Provide the [X, Y] coordinate of the cell's center where the given text is located.  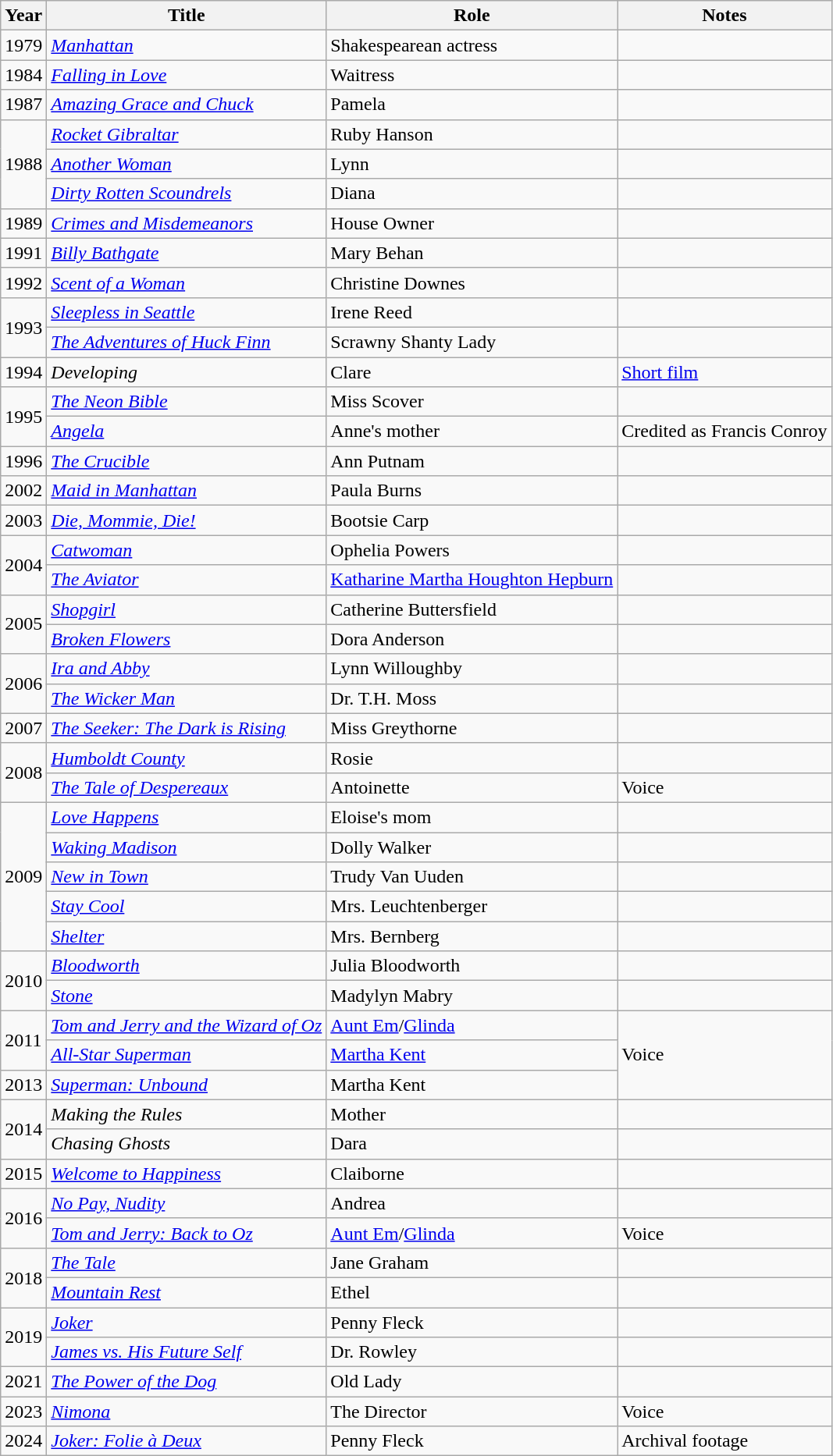
Joker: Folie à Deux [187, 1441]
Dara [472, 1144]
The Director [472, 1412]
1988 [23, 164]
2021 [23, 1382]
Dr. Rowley [472, 1352]
Mrs. Leuchtenberger [472, 907]
Dolly Walker [472, 847]
Joker [187, 1323]
Maid in Manhattan [187, 491]
2009 [23, 876]
1993 [23, 327]
Superman: Unbound [187, 1085]
Stone [187, 996]
Shopgirl [187, 609]
Dr. T.H. Moss [472, 698]
Catherine Buttersfield [472, 609]
Miss Greythorne [472, 728]
Ophelia Powers [472, 550]
Ethel [472, 1292]
2013 [23, 1085]
Mother [472, 1114]
Katharine Martha Houghton Hepburn [472, 580]
Love Happens [187, 817]
Role [472, 16]
New in Town [187, 877]
Nimona [187, 1412]
Catwoman [187, 550]
1987 [23, 105]
Credited as Francis Conroy [724, 431]
2016 [23, 1218]
Scrawny Shanty Lady [472, 342]
Archival footage [724, 1441]
Humboldt County [187, 758]
Christine Downes [472, 282]
Shakespearean actress [472, 45]
The Tale [187, 1262]
Scent of a Woman [187, 282]
Shelter [187, 936]
Notes [724, 16]
Stay Cool [187, 907]
1994 [23, 372]
Bloodworth [187, 966]
2024 [23, 1441]
Rosie [472, 758]
Title [187, 16]
Diana [472, 194]
Irene Reed [472, 312]
Dora Anderson [472, 639]
The Crucible [187, 461]
Anne's mother [472, 431]
The Tale of Despereaux [187, 787]
Billy Bathgate [187, 253]
The Aviator [187, 580]
Developing [187, 372]
2023 [23, 1412]
1995 [23, 417]
The Seeker: The Dark is Rising [187, 728]
Tom and Jerry: Back to Oz [187, 1233]
Mary Behan [472, 253]
Claiborne [472, 1174]
Ann Putnam [472, 461]
Angela [187, 431]
1991 [23, 253]
Ira and Abby [187, 669]
Dirty Rotten Scoundrels [187, 194]
No Pay, Nudity [187, 1203]
Manhattan [187, 45]
2014 [23, 1129]
1992 [23, 282]
Chasing Ghosts [187, 1144]
Tom and Jerry and the Wizard of Oz [187, 1025]
1979 [23, 45]
Welcome to Happiness [187, 1174]
2002 [23, 491]
The Wicker Man [187, 698]
Mountain Rest [187, 1292]
Old Lady [472, 1382]
House Owner [472, 223]
Sleepless in Seattle [187, 312]
Antoinette [472, 787]
2008 [23, 772]
Clare [472, 372]
2010 [23, 981]
Bootsie Carp [472, 520]
Crimes and Misdemeanors [187, 223]
Ruby Hanson [472, 134]
1984 [23, 75]
Mrs. Bernberg [472, 936]
Die, Mommie, Die! [187, 520]
Miss Scover [472, 402]
Year [23, 16]
Paula Burns [472, 491]
2005 [23, 624]
Broken Flowers [187, 639]
The Adventures of Huck Finn [187, 342]
The Power of the Dog [187, 1382]
Jane Graham [472, 1262]
Andrea [472, 1203]
Amazing Grace and Chuck [187, 105]
Madylyn Mabry [472, 996]
2004 [23, 565]
2006 [23, 684]
Falling in Love [187, 75]
Short film [724, 372]
Making the Rules [187, 1114]
Pamela [472, 105]
All-Star Superman [187, 1055]
2011 [23, 1040]
Eloise's mom [472, 817]
2019 [23, 1337]
Waking Madison [187, 847]
2018 [23, 1277]
Lynn Willoughby [472, 669]
Waitress [472, 75]
1996 [23, 461]
The Neon Bible [187, 402]
James vs. His Future Self [187, 1352]
2015 [23, 1174]
Julia Bloodworth [472, 966]
2003 [23, 520]
Trudy Van Uuden [472, 877]
Rocket Gibraltar [187, 134]
Lynn [472, 164]
1989 [23, 223]
Another Woman [187, 164]
2007 [23, 728]
